Return the [X, Y] coordinate for the center point of the cell that contains the specified text.  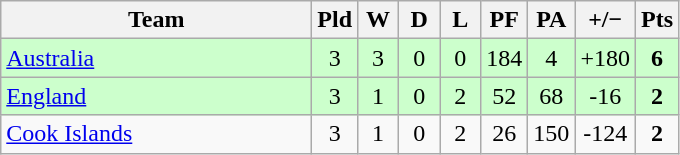
26 [504, 134]
+180 [606, 58]
68 [552, 96]
+/− [606, 20]
D [420, 20]
184 [504, 58]
Australia [156, 58]
Pld [335, 20]
W [378, 20]
L [460, 20]
PF [504, 20]
6 [656, 58]
Team [156, 20]
52 [504, 96]
PA [552, 20]
-124 [606, 134]
Cook Islands [156, 134]
-16 [606, 96]
Pts [656, 20]
4 [552, 58]
150 [552, 134]
England [156, 96]
